Identify which cell holds the provided text, then report its [x, y] central coordinate. 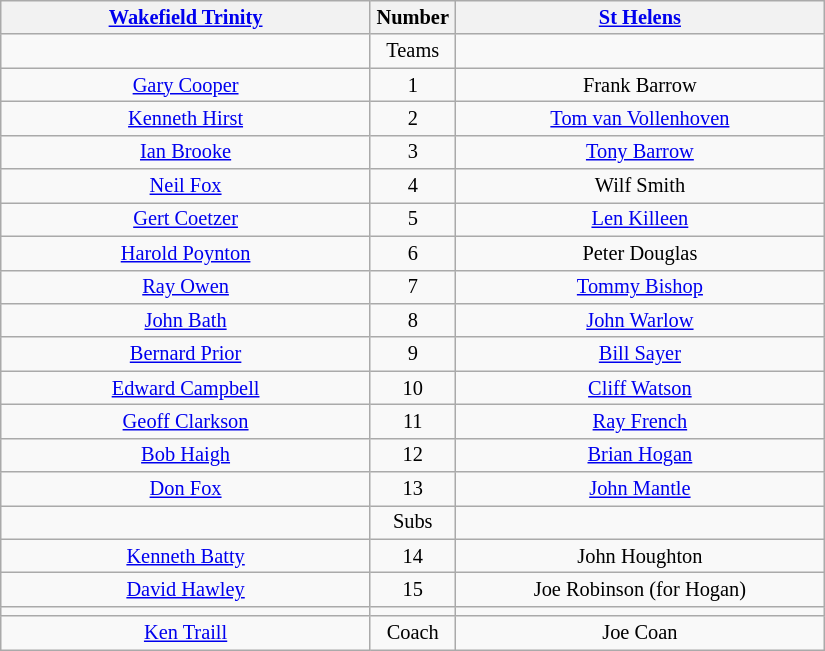
John Mantle [640, 489]
Bernard Prior [186, 354]
St Helens [640, 17]
Frank Barrow [640, 85]
Cliff Watson [640, 388]
Kenneth Batty [186, 556]
Joe Coan [640, 633]
7 [412, 287]
Geoff Clarkson [186, 421]
Kenneth Hirst [186, 118]
12 [412, 455]
David Hawley [186, 589]
Brian Hogan [640, 455]
Don Fox [186, 489]
13 [412, 489]
Peter Douglas [640, 253]
Wakefield Trinity [186, 17]
Bill Sayer [640, 354]
3 [412, 152]
9 [412, 354]
10 [412, 388]
John Warlow [640, 320]
Tony Barrow [640, 152]
Tommy Bishop [640, 287]
Bob Haigh [186, 455]
Gary Cooper [186, 85]
Number [412, 17]
4 [412, 186]
Edward Campbell [186, 388]
1 [412, 85]
Teams [412, 51]
John Bath [186, 320]
15 [412, 589]
Joe Robinson (for Hogan) [640, 589]
Subs [412, 522]
11 [412, 421]
John Houghton [640, 556]
Ken Traill [186, 633]
Gert Coetzer [186, 219]
Coach [412, 633]
8 [412, 320]
Neil Fox [186, 186]
Ray Owen [186, 287]
Len Killeen [640, 219]
Ray French [640, 421]
Harold Poynton [186, 253]
Ian Brooke [186, 152]
5 [412, 219]
Wilf Smith [640, 186]
2 [412, 118]
14 [412, 556]
6 [412, 253]
Tom van Vollenhoven [640, 118]
